For the text-containing cell, return its midpoint in [x, y] coordinate format. 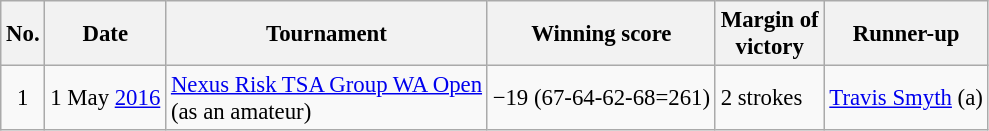
Nexus Risk TSA Group WA Open(as an amateur) [327, 98]
Tournament [327, 34]
Runner-up [906, 34]
2 strokes [770, 98]
Date [106, 34]
Margin ofvictory [770, 34]
Winning score [601, 34]
−19 (67-64-62-68=261) [601, 98]
Travis Smyth (a) [906, 98]
1 [23, 98]
No. [23, 34]
1 May 2016 [106, 98]
